Provide the (x, y) coordinate of the cell's center where the given text is located.  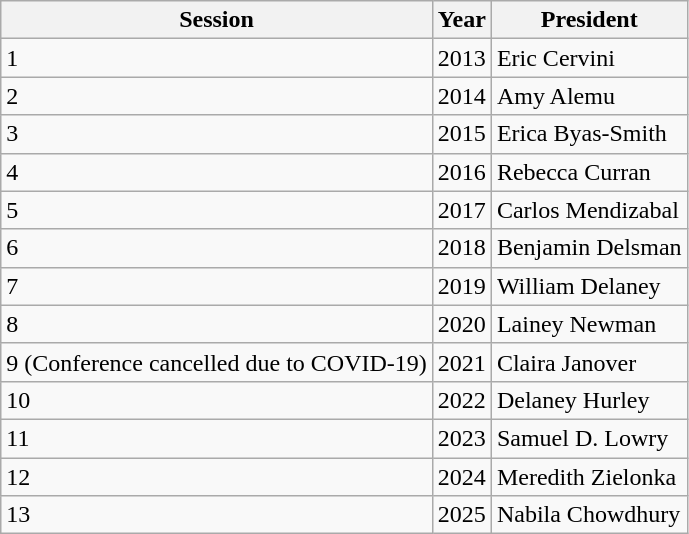
2015 (462, 134)
Erica Byas-Smith (589, 134)
Delaney Hurley (589, 400)
12 (217, 477)
4 (217, 172)
Meredith Zielonka (589, 477)
2024 (462, 477)
2017 (462, 210)
2013 (462, 58)
Carlos Mendizabal (589, 210)
William Delaney (589, 286)
7 (217, 286)
2 (217, 96)
2022 (462, 400)
Benjamin Delsman (589, 248)
Year (462, 20)
5 (217, 210)
Rebecca Curran (589, 172)
Samuel D. Lowry (589, 438)
2014 (462, 96)
1 (217, 58)
2020 (462, 324)
Claira Janover (589, 362)
Eric Cervini (589, 58)
Session (217, 20)
Nabila Chowdhury (589, 515)
Lainey Newman (589, 324)
8 (217, 324)
2016 (462, 172)
3 (217, 134)
Amy Alemu (589, 96)
11 (217, 438)
6 (217, 248)
2019 (462, 286)
13 (217, 515)
2023 (462, 438)
2018 (462, 248)
10 (217, 400)
President (589, 20)
2021 (462, 362)
9 (Conference cancelled due to COVID-19) (217, 362)
2025 (462, 515)
